Locate the cell with the specified text and output its (x, y) center coordinate. 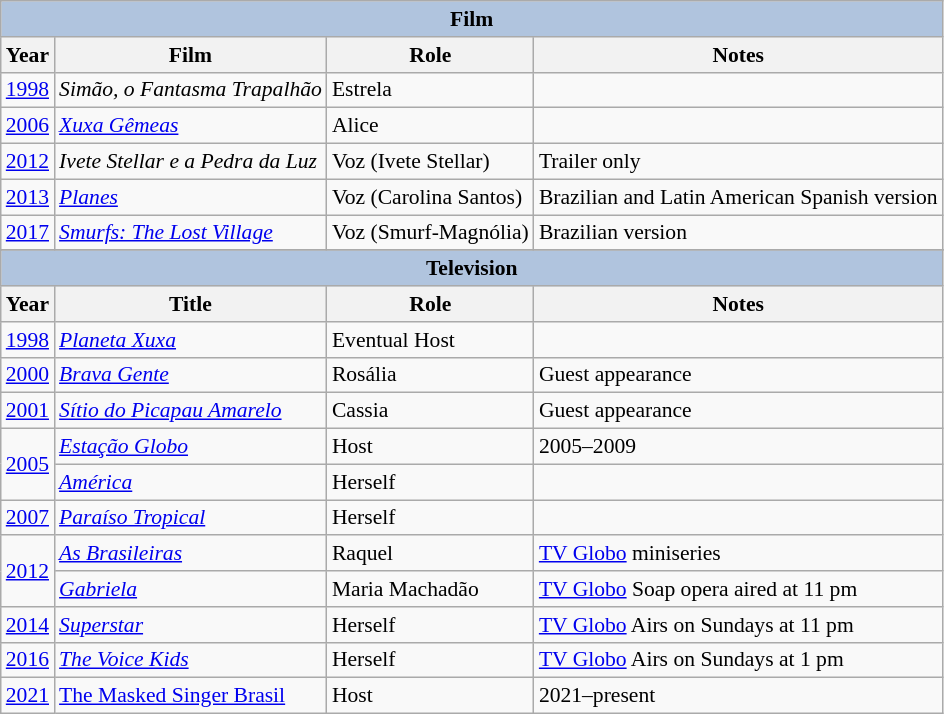
2001 (28, 411)
The Voice Kids (190, 660)
The Masked Singer Brasil (190, 696)
2014 (28, 625)
2000 (28, 375)
Title (190, 304)
Planes (190, 197)
TV Globo miniseries (738, 554)
Ivete Stellar e a Pedra da Luz (190, 162)
2016 (28, 660)
Planeta Xuxa (190, 340)
Gabriela (190, 589)
As Brasileiras (190, 554)
Alice (430, 126)
Xuxa Gêmeas (190, 126)
Raquel (430, 554)
Simão, o Fantasma Trapalhão (190, 90)
2006 (28, 126)
Brazilian version (738, 233)
Estrela (430, 90)
Brazilian and Latin American Spanish version (738, 197)
Eventual Host (430, 340)
2013 (28, 197)
2005 (28, 464)
TV Globo Airs on Sundays at 11 pm (738, 625)
2021–present (738, 696)
Rosália (430, 375)
2017 (28, 233)
Voz (Smurf-Magnólia) (430, 233)
Maria Machadão (430, 589)
Sítio do Picapau Amarelo (190, 411)
Cassia (430, 411)
TV Globo Airs on Sundays at 1 pm (738, 660)
2007 (28, 518)
2005–2009 (738, 447)
Paraíso Tropical (190, 518)
Estação Globo (190, 447)
América (190, 482)
Smurfs: The Lost Village (190, 233)
Superstar (190, 625)
Trailer only (738, 162)
TV Globo Soap opera aired at 11 pm (738, 589)
2021 (28, 696)
Voz (Carolina Santos) (430, 197)
Brava Gente (190, 375)
Television (472, 269)
Voz (Ivete Stellar) (430, 162)
